Capture the cell that displays the provided text and extract its (x, y) central coordinate. 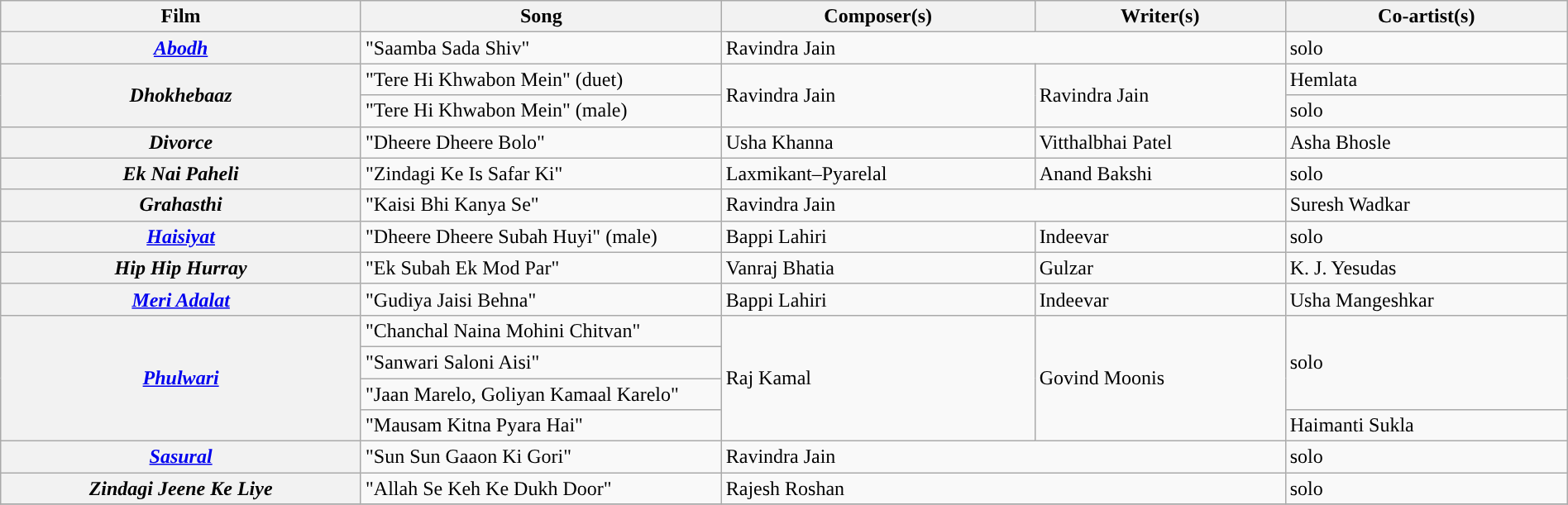
Abodh (181, 48)
"Zindagi Ke Is Safar Ki" (541, 174)
K. J. Yesudas (1426, 268)
"Dheere Dheere Bolo" (541, 142)
Vanraj Bhatia (878, 268)
"Mausam Kitna Pyara Hai" (541, 426)
Writer(s) (1159, 17)
Co-artist(s) (1426, 17)
Divorce (181, 142)
"Sanwari Saloni Aisi" (541, 362)
Haimanti Sukla (1426, 426)
Sasural (181, 457)
Composer(s) (878, 17)
Hip Hip Hurray (181, 268)
Dhokhebaaz (181, 95)
"Allah Se Keh Ke Dukh Door" (541, 488)
"Jaan Marelo, Goliyan Kamaal Karelo" (541, 394)
"Tere Hi Khwabon Mein" (duet) (541, 79)
"Ek Subah Ek Mod Par" (541, 268)
Vitthalbhai Patel (1159, 142)
"Sun Sun Gaaon Ki Gori" (541, 457)
Gulzar (1159, 268)
"Gudiya Jaisi Behna" (541, 299)
Haisiyat (181, 236)
"Chanchal Naina Mohini Chitvan" (541, 331)
Suresh Wadkar (1426, 205)
Asha Bhosle (1426, 142)
Anand Bakshi (1159, 174)
Govind Moonis (1159, 378)
Usha Mangeshkar (1426, 299)
Raj Kamal (878, 378)
Hemlata (1426, 79)
Ek Nai Paheli (181, 174)
Laxmikant–Pyarelal (878, 174)
Phulwari (181, 378)
Meri Adalat (181, 299)
"Dheere Dheere Subah Huyi" (male) (541, 236)
Song (541, 17)
Usha Khanna (878, 142)
Film (181, 17)
"Kaisi Bhi Kanya Se" (541, 205)
"Saamba Sada Shiv" (541, 48)
Rajesh Roshan (1003, 488)
Grahasthi (181, 205)
Zindagi Jeene Ke Liye (181, 488)
"Tere Hi Khwabon Mein" (male) (541, 111)
